Output the [x, y] coordinate of the center of the cell containing the given text.  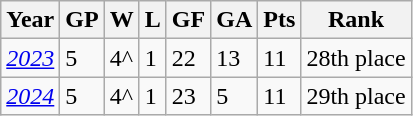
2023 [30, 58]
Rank [356, 20]
Pts [280, 20]
29th place [356, 96]
28th place [356, 58]
GA [234, 20]
23 [188, 96]
GP [82, 20]
W [122, 20]
13 [234, 58]
L [152, 20]
22 [188, 58]
Year [30, 20]
GF [188, 20]
2024 [30, 96]
